Return (x, y) of the center of cell containing provided text 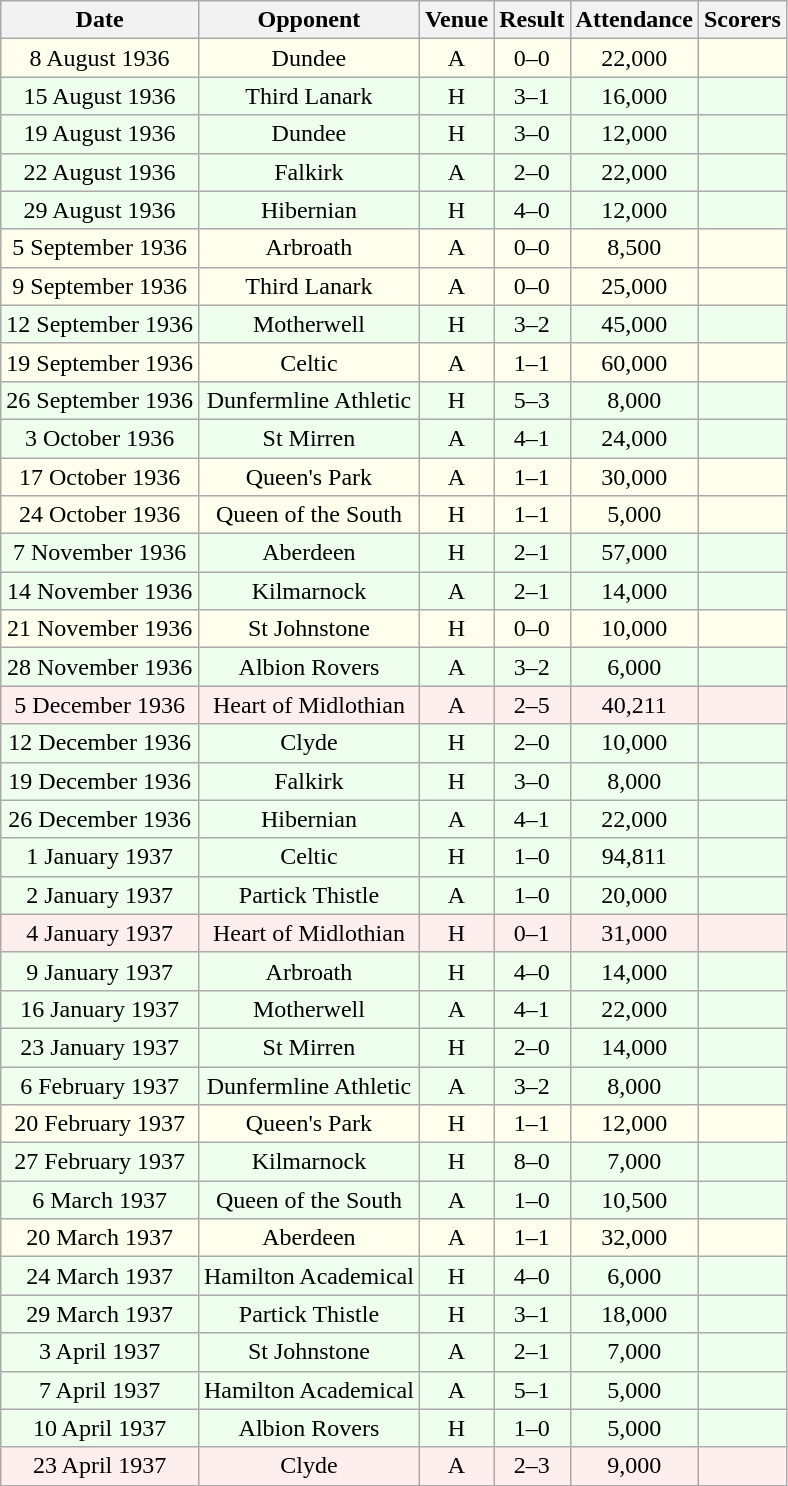
9 September 1936 (100, 286)
19 August 1936 (100, 134)
40,211 (634, 705)
22 August 1936 (100, 172)
24,000 (634, 438)
Date (100, 20)
29 August 1936 (100, 210)
19 September 1936 (100, 362)
5 September 1936 (100, 248)
20 February 1937 (100, 1124)
Attendance (634, 20)
5–1 (532, 1390)
5–3 (532, 400)
45,000 (634, 324)
10,500 (634, 1200)
29 March 1937 (100, 1314)
Opponent (308, 20)
25,000 (634, 286)
27 February 1937 (100, 1162)
26 September 1936 (100, 400)
15 August 1936 (100, 96)
7 November 1936 (100, 553)
26 December 1936 (100, 819)
8,500 (634, 248)
7 April 1937 (100, 1390)
Scorers (742, 20)
24 October 1936 (100, 515)
19 December 1936 (100, 781)
10 April 1937 (100, 1428)
2–5 (532, 705)
12 December 1936 (100, 743)
2 January 1937 (100, 895)
24 March 1937 (100, 1276)
23 January 1937 (100, 1047)
12 September 1936 (100, 324)
21 November 1936 (100, 629)
32,000 (634, 1238)
9,000 (634, 1466)
17 October 1936 (100, 477)
Result (532, 20)
20 March 1937 (100, 1238)
3 April 1937 (100, 1352)
9 January 1937 (100, 971)
30,000 (634, 477)
60,000 (634, 362)
31,000 (634, 933)
6 February 1937 (100, 1085)
94,811 (634, 857)
2–3 (532, 1466)
4 January 1937 (100, 933)
16,000 (634, 96)
5 December 1936 (100, 705)
0–1 (532, 933)
14 November 1936 (100, 591)
8 August 1936 (100, 58)
18,000 (634, 1314)
28 November 1936 (100, 667)
20,000 (634, 895)
16 January 1937 (100, 1009)
6 March 1937 (100, 1200)
3 October 1936 (100, 438)
8–0 (532, 1162)
57,000 (634, 553)
1 January 1937 (100, 857)
23 April 1937 (100, 1466)
Venue (456, 20)
